Capture the cell that displays the provided text and extract its [X, Y] central coordinate. 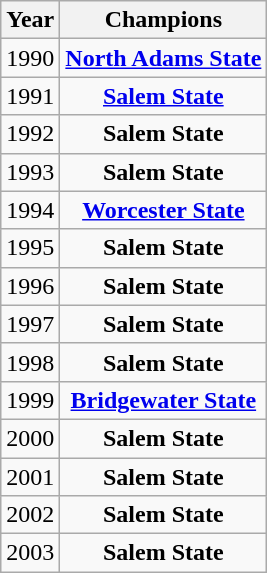
1997 [30, 324]
1999 [30, 400]
2000 [30, 438]
2003 [30, 553]
Champions [164, 20]
2001 [30, 477]
1993 [30, 172]
1994 [30, 210]
Bridgewater State [164, 400]
1991 [30, 96]
Year [30, 20]
1990 [30, 58]
1995 [30, 248]
1992 [30, 134]
1998 [30, 362]
2002 [30, 515]
North Adams State [164, 58]
Worcester State [164, 210]
1996 [30, 286]
